Extract the (X, Y) coordinate from the center of the cell holding the provided text.  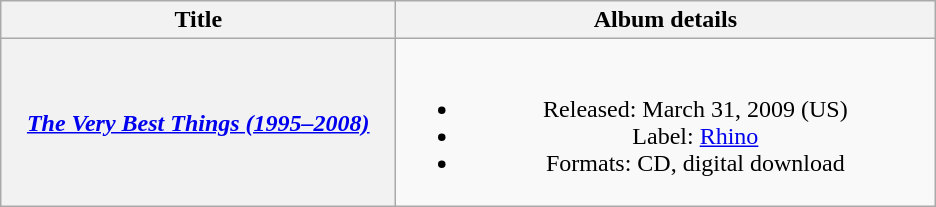
Album details (666, 20)
The Very Best Things (1995–2008) (198, 122)
Released: March 31, 2009 (US)Label: RhinoFormats: CD, digital download (666, 122)
Title (198, 20)
